Search for the cell housing the specified text and yield its [X, Y] center coordinate. 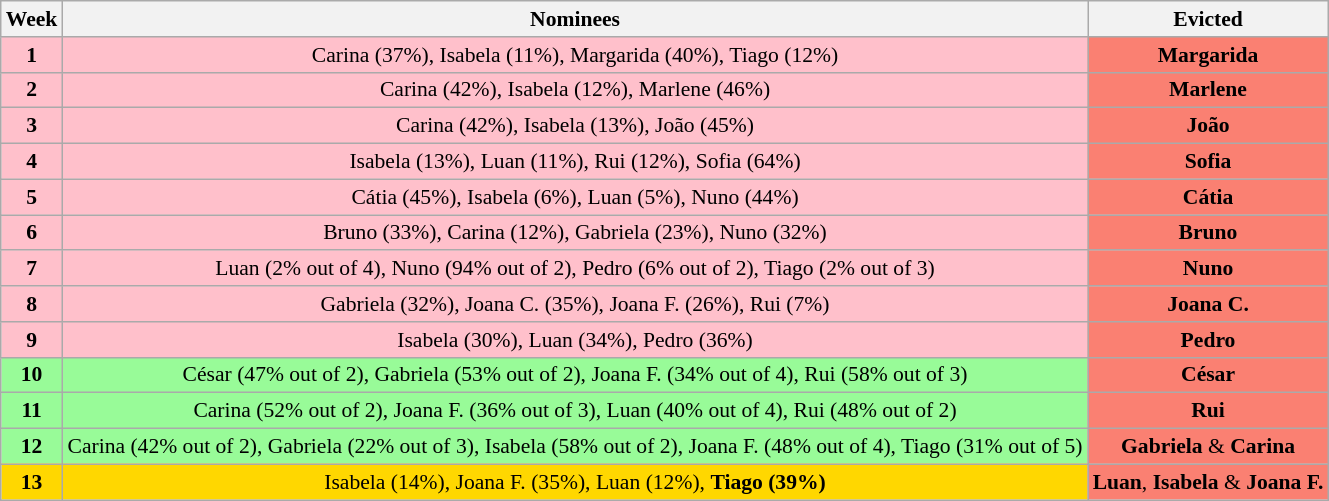
Bruno (33%), Carina (12%), Gabriela (23%), Nuno (32%) [574, 233]
6 [32, 233]
Bruno [1208, 233]
Isabela (13%), Luan (11%), Rui (12%), Sofia (64%) [574, 162]
Carina (42%), Isabela (13%), João (45%) [574, 126]
9 [32, 340]
1 [32, 55]
Isabela (30%), Luan (34%), Pedro (36%) [574, 340]
4 [32, 162]
Isabela (14%), Joana F. (35%), Luan (12%), Tiago (39%) [574, 482]
Marlene [1208, 90]
Luan (2% out of 4), Nuno (94% out of 2), Pedro (6% out of 2), Tiago (2% out of 3) [574, 269]
João [1208, 126]
5 [32, 197]
2 [32, 90]
César (47% out of 2), Gabriela (53% out of 2), Joana F. (34% out of 4), Rui (58% out of 3) [574, 375]
Cátia (45%), Isabela (6%), Luan (5%), Nuno (44%) [574, 197]
César [1208, 375]
Rui [1208, 411]
Pedro [1208, 340]
Nominees [574, 19]
8 [32, 304]
Evicted [1208, 19]
Carina (52% out of 2), Joana F. (36% out of 3), Luan (40% out of 4), Rui (48% out of 2) [574, 411]
11 [32, 411]
10 [32, 375]
Gabriela & Carina [1208, 447]
Week [32, 19]
12 [32, 447]
3 [32, 126]
13 [32, 482]
Carina (42% out of 2), Gabriela (22% out of 3), Isabela (58% out of 2), Joana F. (48% out of 4), Tiago (31% out of 5) [574, 447]
Carina (42%), Isabela (12%), Marlene (46%) [574, 90]
Cátia [1208, 197]
Joana C. [1208, 304]
Sofia [1208, 162]
Margarida [1208, 55]
Nuno [1208, 269]
Gabriela (32%), Joana C. (35%), Joana F. (26%), Rui (7%) [574, 304]
7 [32, 269]
Carina (37%), Isabela (11%), Margarida (40%), Tiago (12%) [574, 55]
Luan, Isabela & Joana F. [1208, 482]
